Search for the cell housing the specified text and yield its [X, Y] center coordinate. 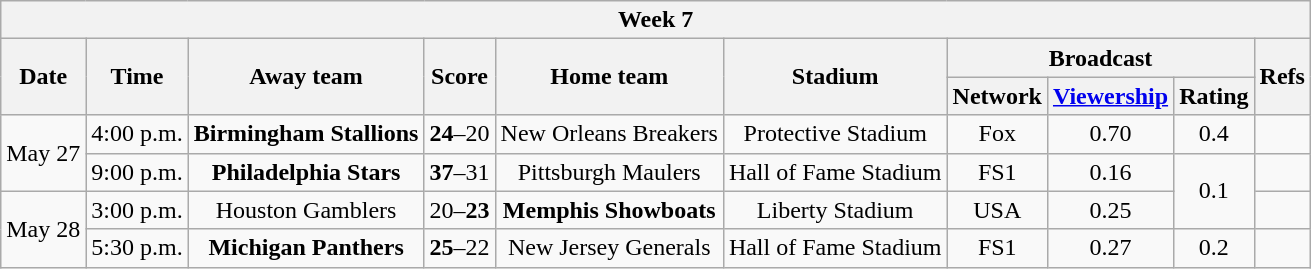
Date [44, 77]
0.4 [1214, 134]
Pittsburgh Maulers [609, 172]
0.70 [1110, 134]
0.16 [1110, 172]
24–20 [460, 134]
0.1 [1214, 191]
Away team [306, 77]
Memphis Showboats [609, 210]
0.27 [1110, 248]
New Orleans Breakers [609, 134]
Philadelphia Stars [306, 172]
Houston Gamblers [306, 210]
Network [997, 96]
4:00 p.m. [137, 134]
Viewership [1110, 96]
Refs [1282, 77]
5:30 p.m. [137, 248]
25–22 [460, 248]
Score [460, 77]
May 28 [44, 229]
37–31 [460, 172]
Time [137, 77]
Rating [1214, 96]
9:00 p.m. [137, 172]
New Jersey Generals [609, 248]
Michigan Panthers [306, 248]
20–23 [460, 210]
Week 7 [656, 20]
Protective Stadium [835, 134]
Stadium [835, 77]
USA [997, 210]
May 27 [44, 153]
Home team [609, 77]
0.2 [1214, 248]
Liberty Stadium [835, 210]
Broadcast [1100, 58]
Birmingham Stallions [306, 134]
0.25 [1110, 210]
3:00 p.m. [137, 210]
Fox [997, 134]
